Output the (x, y) coordinate of the center of the cell containing the given text.  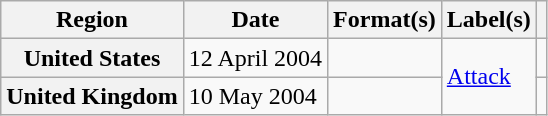
Label(s) (488, 20)
12 April 2004 (255, 58)
Attack (488, 77)
United States (92, 58)
Region (92, 20)
10 May 2004 (255, 96)
United Kingdom (92, 96)
Date (255, 20)
Format(s) (385, 20)
